Return the (x, y) coordinate for the center point of the cell that contains the specified text.  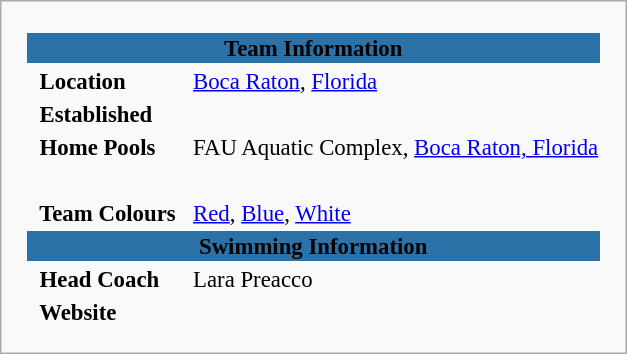
Location (102, 81)
Team Colours (102, 213)
FAU Aquatic Complex, Boca Raton, Florida (390, 147)
Established (102, 114)
Lara Preacco (390, 279)
Team Information (314, 48)
Boca Raton, Florida (390, 81)
Head Coach (102, 279)
Home Pools (102, 147)
Website (102, 312)
Swimming Information (314, 246)
Red, Blue, White (390, 213)
